Detect which cell encompasses the target text, then output its (X, Y) center coordinate. 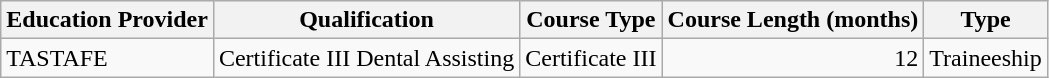
Course Type (591, 20)
Qualification (366, 20)
Course Length (months) (793, 20)
Traineeship (986, 58)
Education Provider (108, 20)
Certificate III Dental Assisting (366, 58)
TASTAFE (108, 58)
Certificate III (591, 58)
Type (986, 20)
12 (793, 58)
